Locate the cell with the specified text and output its [x, y] center coordinate. 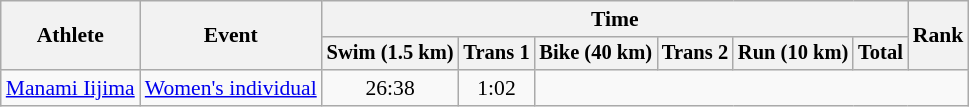
Run (10 km) [793, 54]
Athlete [70, 36]
Manami Iijima [70, 88]
Event [231, 36]
26:38 [390, 88]
1:02 [497, 88]
Trans 2 [695, 54]
Time [615, 19]
Trans 1 [497, 54]
Swim (1.5 km) [390, 54]
Rank [938, 36]
Women's individual [231, 88]
Total [880, 54]
Bike (40 km) [596, 54]
